Find where the given text appears and provide that cell's center as (x, y) coordinate. 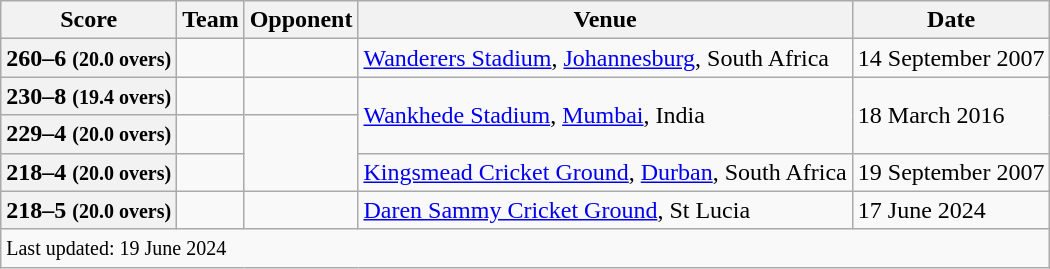
17 June 2024 (951, 210)
Score (89, 20)
230–8 (19.4 overs) (89, 96)
Team (211, 20)
19 September 2007 (951, 172)
Daren Sammy Cricket Ground, St Lucia (605, 210)
229–4 (20.0 overs) (89, 134)
Wankhede Stadium, Mumbai, India (605, 115)
218–5 (20.0 overs) (89, 210)
Opponent (301, 20)
Date (951, 20)
18 March 2016 (951, 115)
Last updated: 19 June 2024 (526, 248)
Wanderers Stadium, Johannesburg, South Africa (605, 58)
Venue (605, 20)
14 September 2007 (951, 58)
218–4 (20.0 overs) (89, 172)
Kingsmead Cricket Ground, Durban, South Africa (605, 172)
260–6 (20.0 overs) (89, 58)
